For the text-containing cell, return its midpoint in (x, y) coordinate format. 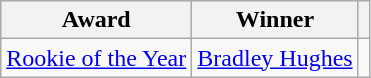
Bradley Hughes (275, 58)
Winner (275, 20)
Award (96, 20)
Rookie of the Year (96, 58)
